Determine the [x, y] coordinate at the center of the cell enclosing the given text.  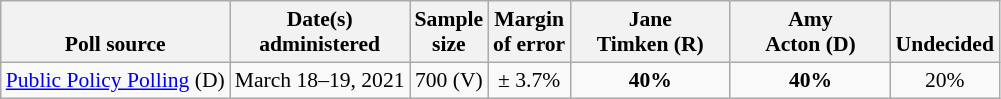
Public Policy Polling (D) [116, 80]
March 18–19, 2021 [320, 80]
700 (V) [449, 80]
Date(s)administered [320, 32]
AmyActon (D) [810, 32]
Samplesize [449, 32]
JaneTimken (R) [650, 32]
Marginof error [529, 32]
± 3.7% [529, 80]
20% [945, 80]
Undecided [945, 32]
Poll source [116, 32]
